From the cell containing the given text, extract its center point as [x, y] coordinate. 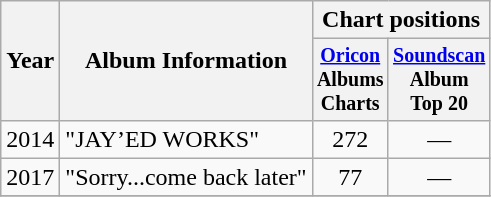
2017 [30, 177]
"JAY’ED WORKS" [186, 139]
272 [350, 139]
Soundscan Album Top 20 [439, 80]
Album Information [186, 61]
"Sorry...come back later" [186, 177]
2014 [30, 139]
Chart positions [401, 20]
Year [30, 61]
77 [350, 177]
Oricon Albums Charts [350, 80]
